Provide the (X, Y) coordinate of the cell's center where the given text is located.  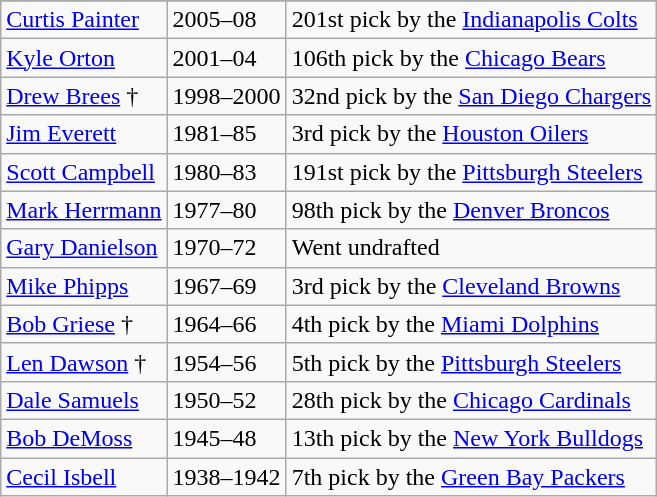
Drew Brees † (84, 96)
Cecil Isbell (84, 477)
106th pick by the Chicago Bears (472, 58)
1938–1942 (226, 477)
Kyle Orton (84, 58)
1967–69 (226, 286)
3rd pick by the Cleveland Browns (472, 286)
2005–08 (226, 20)
Mike Phipps (84, 286)
1977–80 (226, 210)
201st pick by the Indianapolis Colts (472, 20)
1945–48 (226, 438)
28th pick by the Chicago Cardinals (472, 400)
Jim Everett (84, 134)
7th pick by the Green Bay Packers (472, 477)
Mark Herrmann (84, 210)
1964–66 (226, 324)
1981–85 (226, 134)
Dale Samuels (84, 400)
Went undrafted (472, 248)
1954–56 (226, 362)
Gary Danielson (84, 248)
Bob DeMoss (84, 438)
2001–04 (226, 58)
4th pick by the Miami Dolphins (472, 324)
Len Dawson † (84, 362)
1998–2000 (226, 96)
98th pick by the Denver Broncos (472, 210)
32nd pick by the San Diego Chargers (472, 96)
Scott Campbell (84, 172)
1970–72 (226, 248)
Bob Griese † (84, 324)
1950–52 (226, 400)
5th pick by the Pittsburgh Steelers (472, 362)
1980–83 (226, 172)
13th pick by the New York Bulldogs (472, 438)
191st pick by the Pittsburgh Steelers (472, 172)
Curtis Painter (84, 20)
3rd pick by the Houston Oilers (472, 134)
